For the text-containing cell, return its midpoint in (x, y) coordinate format. 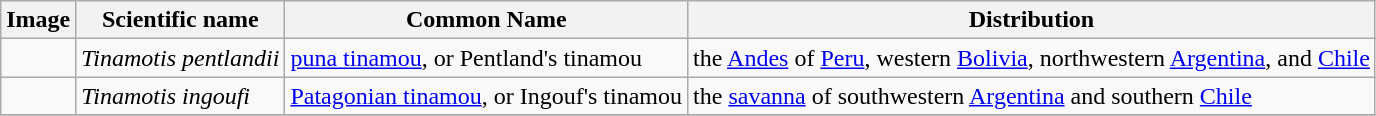
Common Name (486, 20)
Patagonian tinamou, or Ingouf's tinamou (486, 96)
Tinamotis ingoufi (180, 96)
the savanna of southwestern Argentina and southern Chile (1032, 96)
Scientific name (180, 20)
Image (38, 20)
Distribution (1032, 20)
the Andes of Peru, western Bolivia, northwestern Argentina, and Chile (1032, 58)
Tinamotis pentlandii (180, 58)
puna tinamou, or Pentland's tinamou (486, 58)
